Extract the (X, Y) coordinate from the center of the cell holding the provided text.  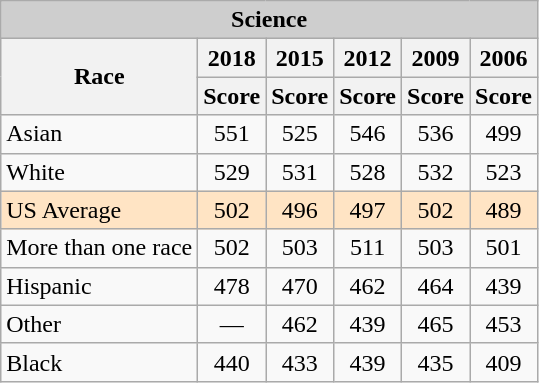
470 (300, 286)
2018 (232, 58)
551 (232, 134)
2015 (300, 58)
531 (300, 172)
523 (504, 172)
2009 (436, 58)
More than one race (100, 248)
478 (232, 286)
409 (504, 362)
White (100, 172)
528 (368, 172)
Race (100, 77)
Hispanic (100, 286)
525 (300, 134)
464 (436, 286)
465 (436, 324)
2006 (504, 58)
496 (300, 210)
— (232, 324)
532 (436, 172)
501 (504, 248)
453 (504, 324)
440 (232, 362)
Black (100, 362)
US Average (100, 210)
433 (300, 362)
529 (232, 172)
Science (270, 20)
489 (504, 210)
Other (100, 324)
Asian (100, 134)
497 (368, 210)
435 (436, 362)
2012 (368, 58)
546 (368, 134)
536 (436, 134)
511 (368, 248)
499 (504, 134)
